Return [X, Y] of the center of cell containing provided text 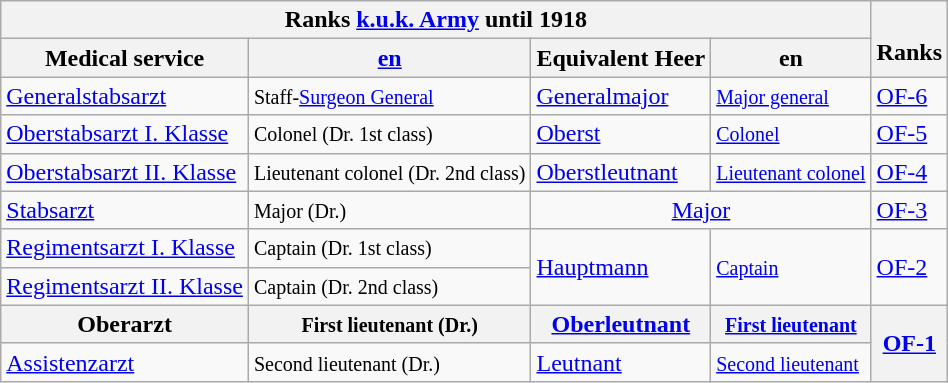
Equivalent Heer [621, 58]
Second lieutenant [791, 362]
Captain [791, 267]
OF-5 [909, 134]
Captain (Dr. 1st class) [390, 248]
Assistenzarzt [125, 362]
Major general [791, 96]
Oberstabsarzt I. Klasse [125, 134]
First lieutenant (Dr.) [390, 324]
Hauptmann [621, 267]
Generalmajor [621, 96]
Medical service [125, 58]
First lieutenant [791, 324]
Staff-Surgeon General [390, 96]
Regimentsarzt II. Klasse [125, 286]
OF-3 [909, 210]
Regimentsarzt I. Klasse [125, 248]
OF-1 [909, 343]
Ranks [909, 39]
Colonel (Dr. 1st class) [390, 134]
Major (Dr.) [390, 210]
Stabsarzt [125, 210]
Ranks k.u.k. Army until 1918 [436, 20]
Leutnant [621, 362]
Lieutenant colonel [791, 172]
Lieutenant colonel (Dr. 2nd class) [390, 172]
Captain (Dr. 2nd class) [390, 286]
OF-2 [909, 267]
Second lieutenant (Dr.) [390, 362]
Oberleutnant [621, 324]
Major [701, 210]
Oberarzt [125, 324]
Oberstabsarzt II. Klasse [125, 172]
Generalstabsarzt [125, 96]
OF-6 [909, 96]
Oberst [621, 134]
OF-4 [909, 172]
Oberstleutnant [621, 172]
Colonel [791, 134]
